Output the [x, y] coordinate of the center of the cell containing the given text.  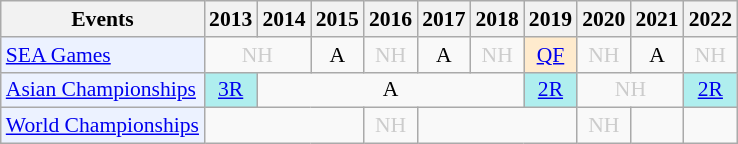
2019 [550, 19]
3R [230, 90]
2018 [498, 19]
Events [102, 19]
SEA Games [102, 55]
2014 [284, 19]
2021 [656, 19]
World Championships [102, 126]
Asian Championships [102, 90]
2016 [390, 19]
2020 [604, 19]
2022 [710, 19]
2015 [338, 19]
2013 [230, 19]
QF [550, 55]
2017 [444, 19]
